Capture the cell that displays the provided text and extract its (x, y) central coordinate. 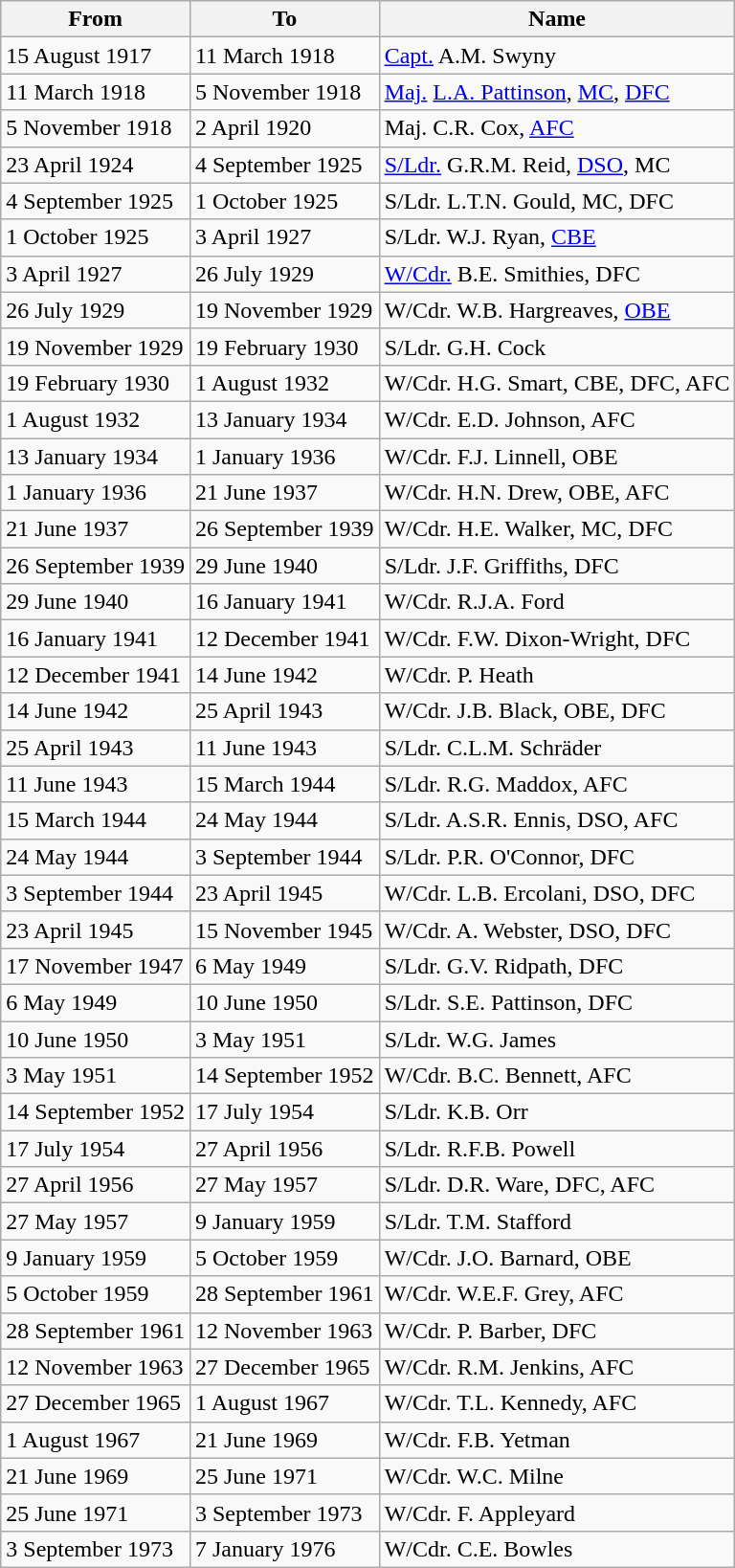
W/Cdr. J.B. Black, OBE, DFC (557, 711)
S/Ldr. K.B. Orr (557, 1112)
W/Cdr. T.L. Kennedy, AFC (557, 1403)
15 November 1945 (284, 930)
S/Ldr. L.T.N. Gould, MC, DFC (557, 201)
S/Ldr. C.L.M. Schräder (557, 748)
15 August 1917 (96, 56)
W/Cdr. H.G. Smart, CBE, DFC, AFC (557, 383)
S/Ldr. W.J. Ryan, CBE (557, 237)
W/Cdr. J.O. Barnard, OBE (557, 1258)
W/Cdr. H.N. Drew, OBE, AFC (557, 493)
W/Cdr. W.B. Hargreaves, OBE (557, 310)
S/Ldr. D.R. Ware, DFC, AFC (557, 1185)
Maj. C.R. Cox, AFC (557, 128)
W/Cdr. L.B. Ercolani, DSO, DFC (557, 893)
23 April 1924 (96, 165)
To (284, 19)
W/Cdr. E.D. Johnson, AFC (557, 419)
S/Ldr. P.R. O'Connor, DFC (557, 857)
W/Cdr. B.C. Bennett, AFC (557, 1076)
From (96, 19)
W/Cdr. F.W. Dixon-Wright, DFC (557, 638)
17 November 1947 (96, 966)
S/Ldr. W.G. James (557, 1039)
W/Cdr. P. Barber, DFC (557, 1331)
W/Cdr. B.E. Smithies, DFC (557, 274)
W/Cdr. C.E. Bowles (557, 1549)
S/Ldr. R.G. Maddox, AFC (557, 784)
S/Ldr. J.F. Griffiths, DFC (557, 566)
Maj. L.A. Pattinson, MC, DFC (557, 92)
W/Cdr. P. Heath (557, 675)
W/Cdr. H.E. Walker, MC, DFC (557, 529)
S/Ldr. G.R.M. Reid, DSO, MC (557, 165)
W/Cdr. F. Appleyard (557, 1512)
S/Ldr. R.F.B. Powell (557, 1149)
Capt. A.M. Swyny (557, 56)
S/Ldr. G.H. Cock (557, 347)
W/Cdr. R.J.A. Ford (557, 602)
S/Ldr. G.V. Ridpath, DFC (557, 966)
2 April 1920 (284, 128)
Name (557, 19)
W/Cdr. W.E.F. Grey, AFC (557, 1294)
W/Cdr. A. Webster, DSO, DFC (557, 930)
W/Cdr. R.M. Jenkins, AFC (557, 1367)
S/Ldr. A.S.R. Ennis, DSO, AFC (557, 820)
W/Cdr. F.B. Yetman (557, 1440)
S/Ldr. T.M. Stafford (557, 1221)
S/Ldr. S.E. Pattinson, DFC (557, 1002)
7 January 1976 (284, 1549)
W/Cdr. W.C. Milne (557, 1476)
W/Cdr. F.J. Linnell, OBE (557, 457)
